Provide the (x, y) coordinate of the cell's center where the given text is located.  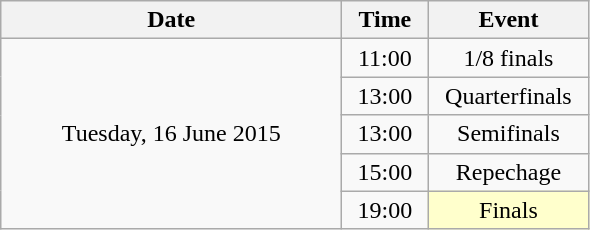
Quarterfinals (508, 96)
Tuesday, 16 June 2015 (172, 134)
Finals (508, 210)
Time (385, 20)
Repechage (508, 172)
19:00 (385, 210)
Date (172, 20)
Semifinals (508, 134)
Event (508, 20)
15:00 (385, 172)
11:00 (385, 58)
1/8 finals (508, 58)
